Return the [X, Y] coordinate for the center point of the cell that contains the specified text.  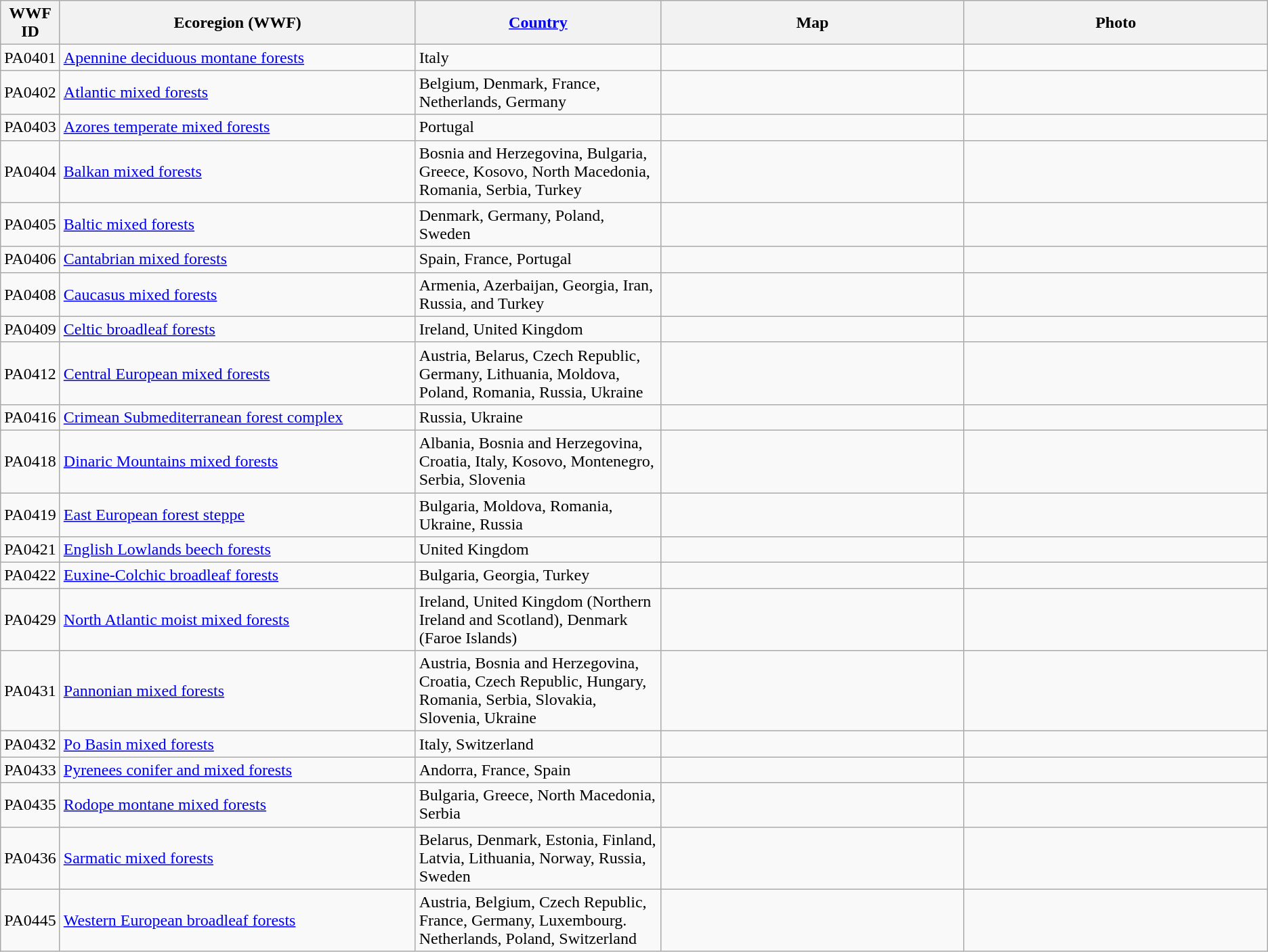
Austria, Bosnia and Herzegovina, Croatia, Czech Republic, Hungary, Romania, Serbia, Slovakia, Slovenia, Ukraine [538, 691]
PA0445 [30, 920]
Sarmatic mixed forests [237, 858]
PA0436 [30, 858]
PA0429 [30, 620]
Andorra, France, Spain [538, 770]
PA0433 [30, 770]
Bulgaria, Greece, North Macedonia, Serbia [538, 804]
Ireland, United Kingdom (Northern Ireland and Scotland), Denmark (Faroe Islands) [538, 620]
Belgium, Denmark, France, Netherlands, Germany [538, 92]
Apennine deciduous montane forests [237, 58]
Albania, Bosnia and Herzegovina, Croatia, Italy, Kosovo, Montenegro, Serbia, Slovenia [538, 461]
Denmark, Germany, Poland, Sweden [538, 225]
Crimean Submediterranean forest complex [237, 417]
Ecoregion (WWF) [237, 23]
Italy [538, 58]
Pannonian mixed forests [237, 691]
Austria, Belgium, Czech Republic, France, Germany, Luxembourg. Netherlands, Poland, Switzerland [538, 920]
Caucasus mixed forests [237, 294]
Po Basin mixed forests [237, 744]
Bosnia and Herzegovina, Bulgaria, Greece, Kosovo, North Macedonia, Romania, Serbia, Turkey [538, 171]
Country [538, 23]
PA0431 [30, 691]
Azores temperate mixed forests [237, 127]
PA0403 [30, 127]
Italy, Switzerland [538, 744]
Belarus, Denmark, Estonia, Finland, Latvia, Lithuania, Norway, Russia, Sweden [538, 858]
PA0408 [30, 294]
Austria, Belarus, Czech Republic, Germany, Lithuania, Moldova, Poland, Romania, Russia, Ukraine [538, 373]
PA0416 [30, 417]
United Kingdom [538, 550]
PA0402 [30, 92]
Bulgaria, Georgia, Turkey [538, 576]
Photo [1116, 23]
PA0422 [30, 576]
PA0419 [30, 515]
WWF ID [30, 23]
PA0404 [30, 171]
Rodope montane mixed forests [237, 804]
Euxine-Colchic broadleaf forests [237, 576]
Baltic mixed forests [237, 225]
Balkan mixed forests [237, 171]
Cantabrian mixed forests [237, 259]
PA0421 [30, 550]
PA0405 [30, 225]
PA0409 [30, 329]
Map [813, 23]
Armenia, Azerbaijan, Georgia, Iran, Russia, and Turkey [538, 294]
Bulgaria, Moldova, Romania, Ukraine, Russia [538, 515]
North Atlantic moist mixed forests [237, 620]
PA0432 [30, 744]
PA0406 [30, 259]
Portugal [538, 127]
PA0412 [30, 373]
Dinaric Mountains mixed forests [237, 461]
Pyrenees conifer and mixed forests [237, 770]
Central European mixed forests [237, 373]
Western European broadleaf forests [237, 920]
English Lowlands beech forests [237, 550]
Spain, France, Portugal [538, 259]
Atlantic mixed forests [237, 92]
PA0435 [30, 804]
Celtic broadleaf forests [237, 329]
East European forest steppe [237, 515]
PA0418 [30, 461]
Russia, Ukraine [538, 417]
Ireland, United Kingdom [538, 329]
PA0401 [30, 58]
